Pinpoint the cell where the given text exists, returning its (X, Y) midpoint coordinate. 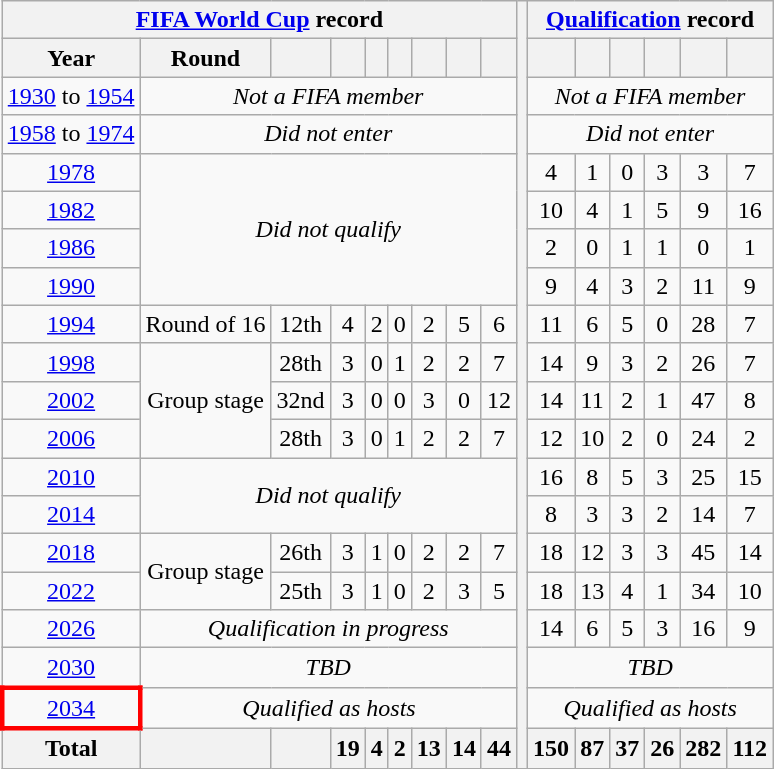
112 (750, 748)
19 (348, 748)
47 (704, 400)
2022 (71, 591)
Round of 16 (206, 324)
1986 (71, 248)
15 (750, 477)
1998 (71, 362)
28 (704, 324)
24 (704, 438)
1994 (71, 324)
Qualification record (650, 20)
2014 (71, 515)
34 (704, 591)
1930 to 1954 (71, 96)
1978 (71, 172)
Year (71, 58)
32nd (300, 400)
2002 (71, 400)
1990 (71, 286)
2006 (71, 438)
45 (704, 553)
2030 (71, 668)
12th (300, 324)
1982 (71, 210)
87 (592, 748)
2010 (71, 477)
1958 to 1974 (71, 134)
150 (552, 748)
2034 (71, 708)
25 (704, 477)
26th (300, 553)
Qualification in progress (328, 629)
Total (71, 748)
25th (300, 591)
2026 (71, 629)
FIFA World Cup record (259, 20)
2018 (71, 553)
37 (628, 748)
282 (704, 748)
Round (206, 58)
44 (498, 748)
